Provide the [x, y] coordinate of the cell's center where the given text is located.  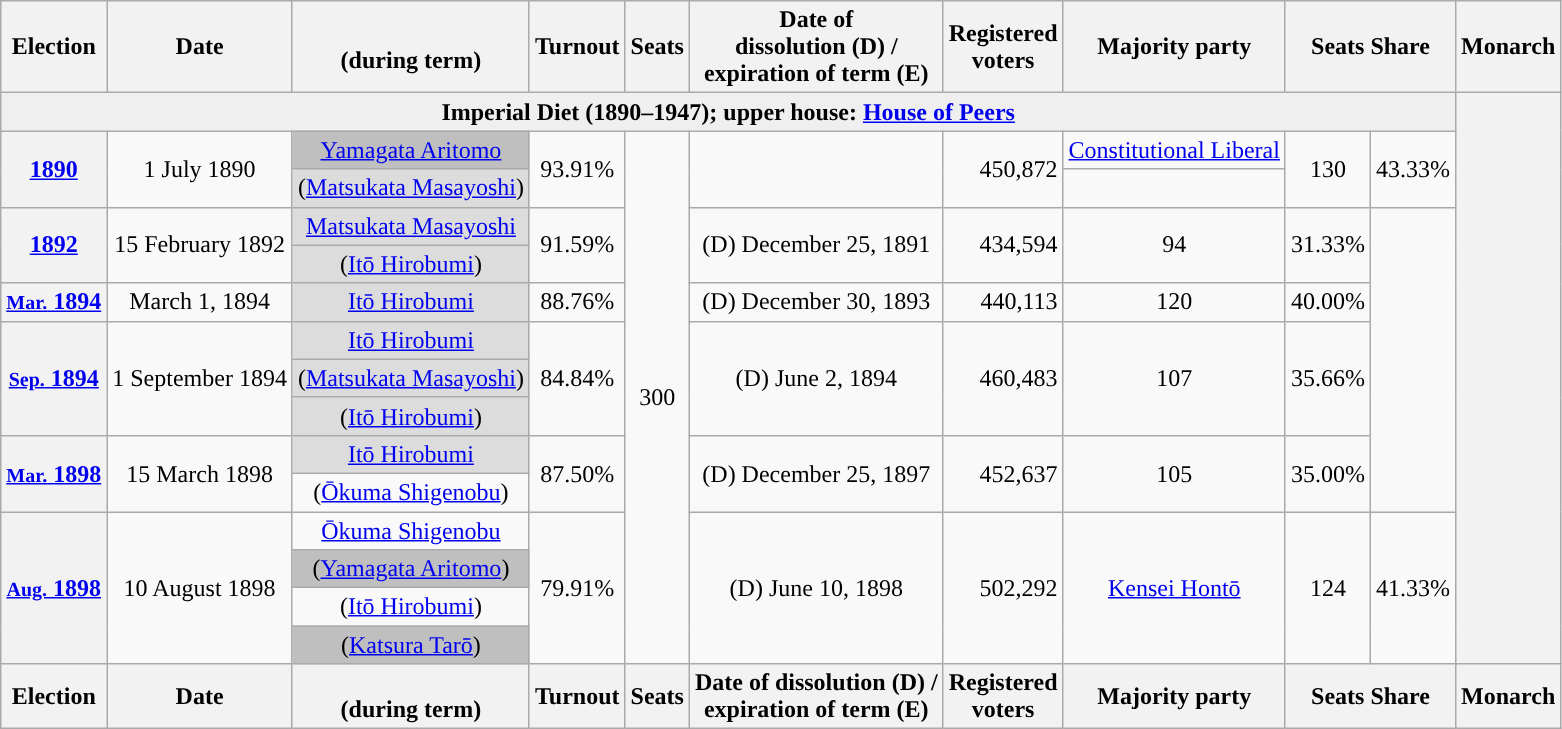
Mar. 1898 [54, 473]
450,872 [1003, 169]
35.66% [1328, 378]
107 [1174, 378]
130 [1328, 169]
79.91% [577, 588]
87.50% [577, 473]
15 March 1898 [200, 473]
434,594 [1003, 245]
(D) December 25, 1891 [816, 245]
Date of dissolution (D) /expiration of term (E) [816, 696]
(Ōkuma Shigenobu) [410, 492]
1890 [54, 169]
31.33% [1328, 245]
88.76% [577, 302]
15 February 1892 [200, 245]
43.33% [1414, 169]
Constitutional Liberal [1174, 150]
105 [1174, 473]
Date ofdissolution (D) /expiration of term (E) [816, 47]
Kensei Hontō [1174, 588]
(Yamagata Aritomo) [410, 569]
Ōkuma Shigenobu [410, 531]
124 [1328, 588]
35.00% [1328, 473]
March 1, 1894 [200, 302]
1 September 1894 [200, 378]
93.91% [577, 169]
Imperial Diet (1890–1947); upper house: House of Peers [728, 112]
94 [1174, 245]
40.00% [1328, 302]
(D) June 2, 1894 [816, 378]
(D) June 10, 1898 [816, 588]
Aug. 1898 [54, 588]
452,637 [1003, 473]
440,113 [1003, 302]
1 July 1890 [200, 169]
84.84% [577, 378]
Sep. 1894 [54, 378]
Yamagata Aritomo [410, 150]
10 August 1898 [200, 588]
460,483 [1003, 378]
1892 [54, 245]
41.33% [1414, 588]
502,292 [1003, 588]
Mar. 1894 [54, 302]
120 [1174, 302]
Matsukata Masayoshi [410, 226]
91.59% [577, 245]
300 [657, 398]
(D) December 30, 1893 [816, 302]
(Katsura Tarō) [410, 645]
(D) December 25, 1897 [816, 473]
